From the cell containing the given text, extract its center point as (x, y) coordinate. 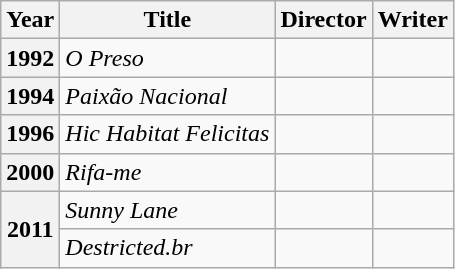
1992 (30, 58)
Title (168, 20)
1996 (30, 134)
2011 (30, 229)
O Preso (168, 58)
Writer (412, 20)
Sunny Lane (168, 210)
Paixão Nacional (168, 96)
Director (324, 20)
2000 (30, 172)
Year (30, 20)
1994 (30, 96)
Destricted.br (168, 248)
Hic Habitat Felicitas (168, 134)
Rifa-me (168, 172)
